Determine the [x, y] coordinate at the center of the cell enclosing the given text.  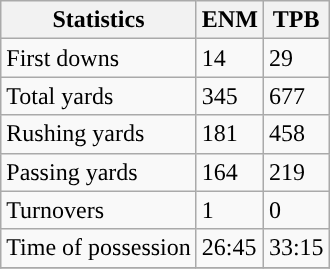
Passing yards [99, 172]
33:15 [296, 248]
Rushing yards [99, 134]
ENM [230, 20]
14 [230, 58]
677 [296, 96]
181 [230, 134]
345 [230, 96]
1 [230, 210]
164 [230, 172]
29 [296, 58]
219 [296, 172]
26:45 [230, 248]
0 [296, 210]
458 [296, 134]
Total yards [99, 96]
Time of possession [99, 248]
First downs [99, 58]
TPB [296, 20]
Turnovers [99, 210]
Statistics [99, 20]
